Find where the given text appears and provide that cell's center as [X, Y] coordinate. 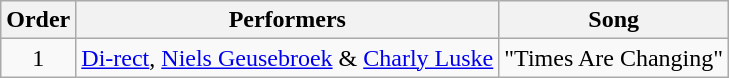
Order [38, 20]
"Times Are Changing" [614, 58]
Song [614, 20]
Di-rect, Niels Geusebroek & Charly Luske [288, 58]
Performers [288, 20]
1 [38, 58]
